Capture the cell that displays the provided text and extract its (x, y) central coordinate. 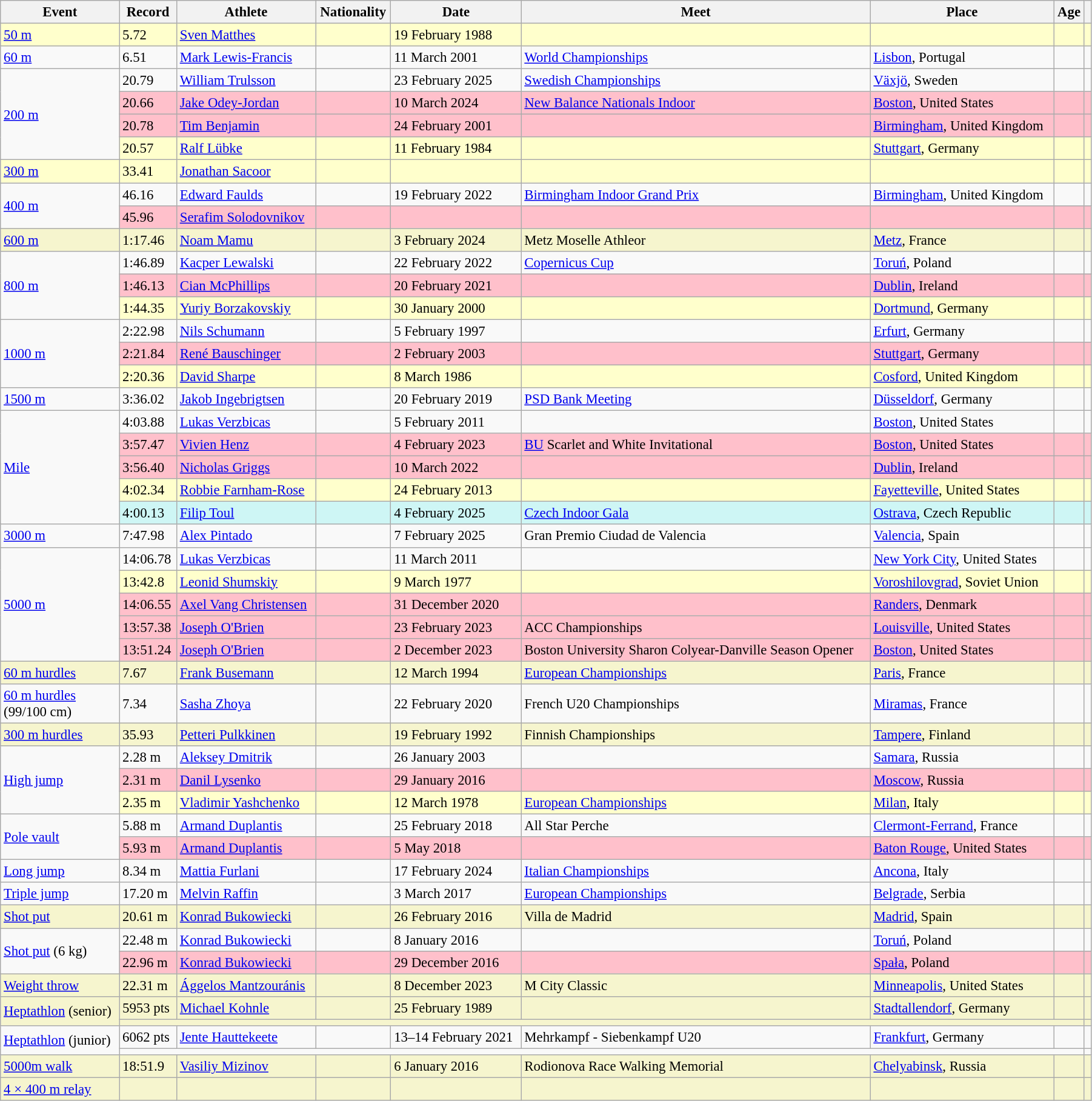
2.28 m (148, 757)
2.31 m (148, 780)
Weight throw (60, 985)
8.34 m (148, 871)
17 February 2024 (456, 871)
1:44.35 (148, 308)
Danil Lysenko (246, 780)
4:03.88 (148, 422)
11 March 2011 (456, 559)
19 February 1992 (456, 734)
24 February 2001 (456, 126)
Yuriy Borzakovskiy (246, 308)
33.41 (148, 171)
3:36.02 (148, 399)
Rodionova Race Walking Memorial (696, 1066)
Metz, France (962, 240)
8 March 1986 (456, 376)
35.93 (148, 734)
Fayetteville, United States (962, 490)
13–14 February 2021 (456, 1037)
22.96 m (148, 962)
22.48 m (148, 940)
Aleksey Dmitrik (246, 757)
4 February 2023 (456, 445)
1500 m (60, 399)
2:20.36 (148, 376)
Petteri Pulkkinen (246, 734)
7 February 2025 (456, 536)
Robbie Farnham-Rose (246, 490)
5.93 m (148, 848)
Mehrkampf - Siebenkampf U20 (696, 1037)
Dortmund, Germany (962, 308)
24 February 2013 (456, 490)
Sven Matthes (246, 35)
22 February 2022 (456, 262)
Meet (696, 12)
Heptathlon (senior) (60, 1011)
26 February 2016 (456, 917)
Event (60, 12)
Nicholas Griggs (246, 468)
Vivien Henz (246, 445)
13:57.38 (148, 627)
Mattia Furlani (246, 871)
4 February 2025 (456, 513)
Jente Hauttekeete (246, 1037)
7.67 (148, 673)
Serafim Solodovnikov (246, 217)
13:42.8 (148, 582)
31 December 2020 (456, 604)
Spała, Poland (962, 962)
25 February 2018 (456, 826)
Boston University Sharon Colyear-Danville Season Opener (696, 650)
60 m hurdles(99/100 cm) (60, 704)
Madrid, Spain (962, 917)
5 February 1997 (456, 331)
19 February 2022 (456, 195)
2 February 2003 (456, 354)
3:56.40 (148, 468)
Randers, Denmark (962, 604)
Long jump (60, 871)
Erfurt, Germany (962, 331)
Filip Toul (246, 513)
8 January 2016 (456, 940)
Record (148, 12)
23 February 2023 (456, 627)
Czech Indoor Gala (696, 513)
Moscow, Russia (962, 780)
René Bauschinger (246, 354)
Växjö, Sweden (962, 81)
Place (962, 12)
Tampere, Finland (962, 734)
BU Scarlet and White Invitational (696, 445)
Stadtallendorf, Germany (962, 1008)
300 m hurdles (60, 734)
200 m (60, 115)
French U20 Championships (696, 704)
10 March 2024 (456, 103)
Ralf Lübke (246, 148)
5 February 2011 (456, 422)
46.16 (148, 195)
Jake Odey-Jordan (246, 103)
11 March 2001 (456, 58)
Italian Championships (696, 871)
New York City, United States (962, 559)
19 February 1988 (456, 35)
Shot put (60, 917)
Frank Busemann (246, 673)
Ággelos Mantzouránis (246, 985)
New Balance Nationals Indoor (696, 103)
22.31 m (148, 985)
Swedish Championships (696, 81)
20.57 (148, 148)
Birmingham Indoor Grand Prix (696, 195)
1:17.46 (148, 240)
Cian McPhillips (246, 285)
Leonid Shumskiy (246, 582)
20.79 (148, 81)
Düsseldorf, Germany (962, 399)
Age (1069, 12)
50 m (60, 35)
3000 m (60, 536)
3:57.47 (148, 445)
Melvin Raffin (246, 894)
1:46.89 (148, 262)
Noam Mamu (246, 240)
60 m hurdles (60, 673)
22 February 2020 (456, 704)
2.35 m (148, 803)
8 December 2023 (456, 985)
60 m (60, 58)
300 m (60, 171)
Heptathlon (junior) (60, 1040)
1:46.13 (148, 285)
26 January 2003 (456, 757)
Nationality (353, 12)
Vasiliy Mizinov (246, 1066)
2:21.84 (148, 354)
7:47.98 (148, 536)
3 February 2024 (456, 240)
600 m (60, 240)
Lisbon, Portugal (962, 58)
Minneapolis, United States (962, 985)
12 March 1978 (456, 803)
17.20 m (148, 894)
10 March 2022 (456, 468)
Belgrade, Serbia (962, 894)
6 January 2016 (456, 1066)
Alex Pintado (246, 536)
6.51 (148, 58)
5.88 m (148, 826)
23 February 2025 (456, 81)
6062 pts (148, 1037)
45.96 (148, 217)
Milan, Italy (962, 803)
400 m (60, 206)
M City Classic (696, 985)
2 December 2023 (456, 650)
18:51.9 (148, 1066)
29 December 2016 (456, 962)
Valencia, Spain (962, 536)
William Trulsson (246, 81)
14:06.78 (148, 559)
Villa de Madrid (696, 917)
Nils Schumann (246, 331)
Edward Faulds (246, 195)
5.72 (148, 35)
4:02.34 (148, 490)
Copernicus Cup (696, 262)
20.78 (148, 126)
Sasha Zhoya (246, 704)
Frankfurt, Germany (962, 1037)
Vladimir Yashchenko (246, 803)
Paris, France (962, 673)
Metz Moselle Athleor (696, 240)
30 January 2000 (456, 308)
12 March 1994 (456, 673)
World Championships (696, 58)
Jakob Ingebrigtsen (246, 399)
Ancona, Italy (962, 871)
20 February 2019 (456, 399)
20.66 (148, 103)
5 May 2018 (456, 848)
Axel Vang Christensen (246, 604)
13:51.24 (148, 650)
11 February 1984 (456, 148)
Chelyabinsk, Russia (962, 1066)
Mark Lewis-Francis (246, 58)
Athlete (246, 12)
Shot put (6 kg) (60, 951)
Clermont-Ferrand, France (962, 826)
5953 pts (148, 1008)
David Sharpe (246, 376)
Date (456, 12)
All Star Perche (696, 826)
4 × 400 m relay (60, 1089)
High jump (60, 780)
Tim Benjamin (246, 126)
Miramas, France (962, 704)
29 January 2016 (456, 780)
Baton Rouge, United States (962, 848)
14:06.55 (148, 604)
Michael Kohnle (246, 1008)
Pole vault (60, 837)
Louisville, United States (962, 627)
2:22.98 (148, 331)
Finnish Championships (696, 734)
20.61 m (148, 917)
Triple jump (60, 894)
20 February 2021 (456, 285)
Samara, Russia (962, 757)
Cosford, United Kingdom (962, 376)
4:00.13 (148, 513)
Kacper Lewalski (246, 262)
ACC Championships (696, 627)
Gran Premio Ciudad de Valencia (696, 536)
5000 m (60, 604)
Ostrava, Czech Republic (962, 513)
3 March 2017 (456, 894)
PSD Bank Meeting (696, 399)
5000m walk (60, 1066)
1000 m (60, 354)
800 m (60, 285)
Jonathan Sacoor (246, 171)
7.34 (148, 704)
Voroshilovgrad, Soviet Union (962, 582)
25 February 1989 (456, 1008)
9 March 1977 (456, 582)
Mile (60, 468)
